Pinpoint the cell where the given text exists, returning its (x, y) midpoint coordinate. 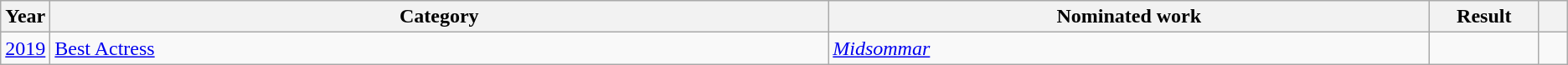
Nominated work (1129, 17)
Category (439, 17)
2019 (25, 48)
Best Actress (439, 48)
Result (1484, 17)
Year (25, 17)
Midsommar (1129, 48)
